Search for the cell housing the specified text and yield its [X, Y] center coordinate. 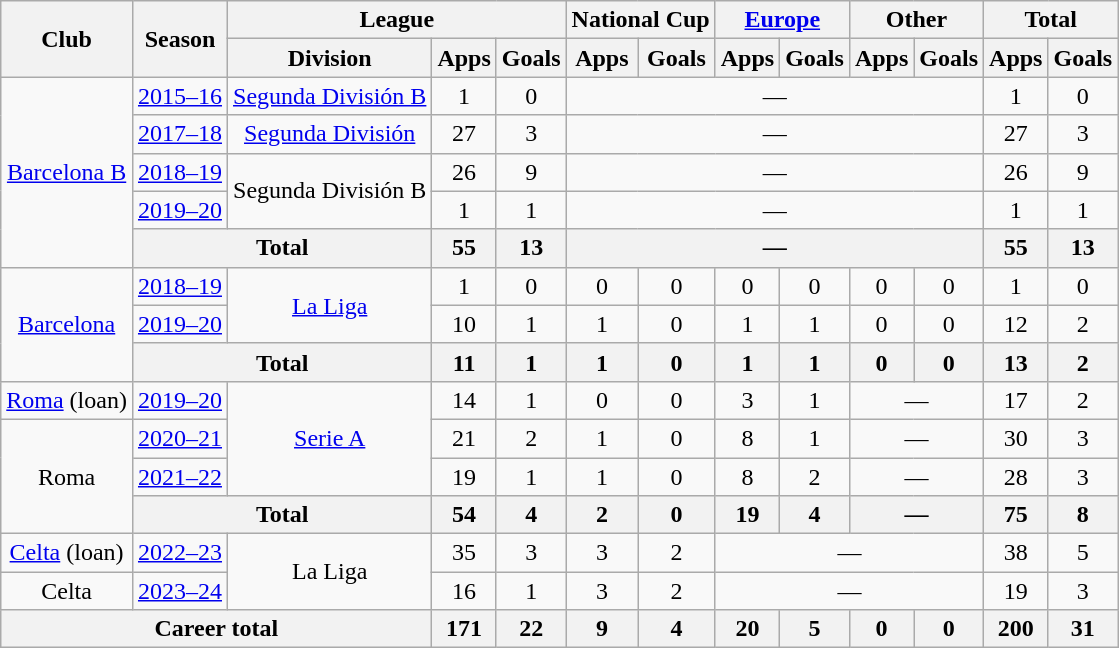
35 [464, 553]
Roma [67, 476]
National Cup [640, 20]
2022–23 [180, 553]
200 [1016, 629]
Division [330, 58]
2023–24 [180, 591]
Celta [67, 591]
54 [464, 515]
22 [531, 629]
Roma (loan) [67, 400]
10 [464, 324]
75 [1016, 515]
31 [1083, 629]
Other [916, 20]
Career total [216, 629]
21 [464, 438]
Season [180, 39]
2015–16 [180, 96]
30 [1016, 438]
38 [1016, 553]
Club [67, 39]
2017–18 [180, 134]
Europe [782, 20]
League [398, 20]
14 [464, 400]
20 [747, 629]
11 [464, 362]
2021–22 [180, 477]
Barcelona B [67, 172]
Celta (loan) [67, 553]
Barcelona [67, 324]
Segunda División [330, 134]
2020–21 [180, 438]
171 [464, 629]
12 [1016, 324]
Serie A [330, 438]
16 [464, 591]
28 [1016, 477]
17 [1016, 400]
